Return [X, Y] of the center of cell containing provided text 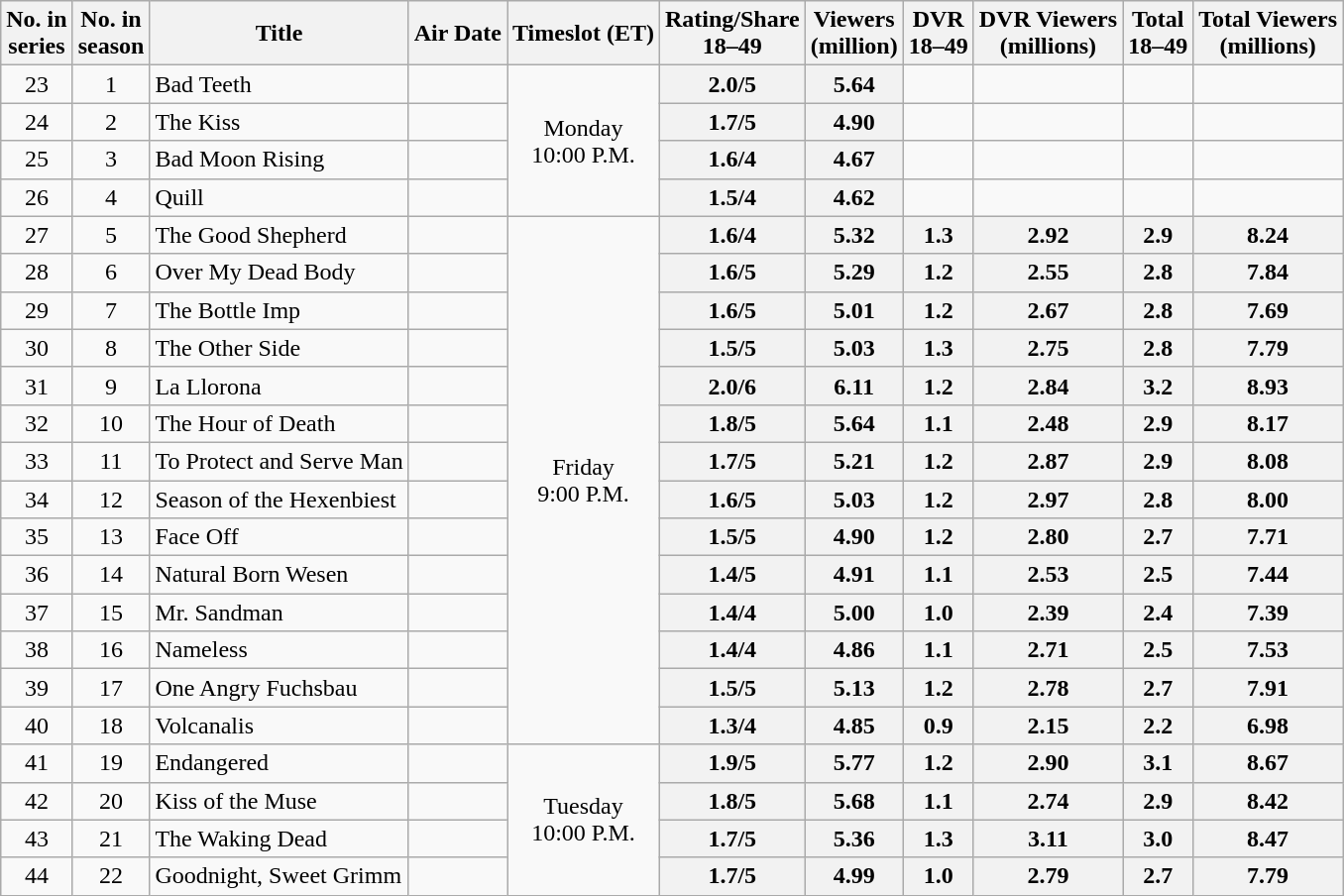
8.00 [1269, 499]
6 [111, 273]
Over My Dead Body [280, 273]
1.9/5 [731, 763]
2.2 [1158, 726]
5.77 [854, 763]
4.86 [854, 650]
35 [37, 537]
28 [37, 273]
2.87 [1048, 461]
Bad Moon Rising [280, 160]
41 [37, 763]
6.11 [854, 386]
39 [37, 688]
7.39 [1269, 613]
37 [37, 613]
4.85 [854, 726]
2.92 [1048, 235]
36 [37, 575]
7.69 [1269, 310]
No. inseason [111, 34]
2.0/6 [731, 386]
Kiss of the Muse [280, 801]
The Hour of Death [280, 423]
2.90 [1048, 763]
One Angry Fuchsbau [280, 688]
2.15 [1048, 726]
30 [37, 348]
20 [111, 801]
The Good Shepherd [280, 235]
DVR18–49 [938, 34]
9 [111, 386]
0.9 [938, 726]
2.71 [1048, 650]
The Waking Dead [280, 839]
5.13 [854, 688]
21 [111, 839]
7.53 [1269, 650]
La Llorona [280, 386]
38 [37, 650]
4.67 [854, 160]
The Bottle Imp [280, 310]
1.5/4 [731, 197]
Monday10:00 P.M. [584, 141]
DVR Viewers(millions) [1048, 34]
7.91 [1269, 688]
29 [37, 310]
1.3/4 [731, 726]
8.08 [1269, 461]
40 [37, 726]
23 [37, 84]
31 [37, 386]
3 [111, 160]
5.29 [854, 273]
4.91 [854, 575]
8.17 [1269, 423]
8.93 [1269, 386]
8.24 [1269, 235]
42 [37, 801]
2.53 [1048, 575]
27 [37, 235]
2.67 [1048, 310]
2.48 [1048, 423]
5 [111, 235]
Quill [280, 197]
26 [37, 197]
No. inseries [37, 34]
11 [111, 461]
Goodnight, Sweet Grimm [280, 876]
Friday9:00 P.M. [584, 480]
Mr. Sandman [280, 613]
6.98 [1269, 726]
15 [111, 613]
2.0/5 [731, 84]
24 [37, 122]
2.78 [1048, 688]
2.55 [1048, 273]
Nameless [280, 650]
The Other Side [280, 348]
5.36 [854, 839]
4.99 [854, 876]
Rating/Share18–49 [731, 34]
Timeslot (ET) [584, 34]
13 [111, 537]
Endangered [280, 763]
Natural Born Wesen [280, 575]
The Kiss [280, 122]
2.79 [1048, 876]
3.2 [1158, 386]
17 [111, 688]
5.01 [854, 310]
33 [37, 461]
8.42 [1269, 801]
2.39 [1048, 613]
Air Date [458, 34]
5.21 [854, 461]
25 [37, 160]
18 [111, 726]
To Protect and Serve Man [280, 461]
8.67 [1269, 763]
Total18–49 [1158, 34]
14 [111, 575]
43 [37, 839]
5.32 [854, 235]
Volcanalis [280, 726]
3.0 [1158, 839]
2.74 [1048, 801]
2.80 [1048, 537]
Face Off [280, 537]
Season of the Hexenbiest [280, 499]
22 [111, 876]
3.1 [1158, 763]
2.4 [1158, 613]
44 [37, 876]
3.11 [1048, 839]
19 [111, 763]
8.47 [1269, 839]
1.4/5 [731, 575]
4.62 [854, 197]
Total Viewers(millions) [1269, 34]
16 [111, 650]
7.44 [1269, 575]
10 [111, 423]
8 [111, 348]
Title [280, 34]
2.84 [1048, 386]
Viewers(million) [854, 34]
5.68 [854, 801]
34 [37, 499]
7 [111, 310]
Bad Teeth [280, 84]
32 [37, 423]
7.71 [1269, 537]
Tuesday10:00 P.M. [584, 820]
2 [111, 122]
2.97 [1048, 499]
2.75 [1048, 348]
5.00 [854, 613]
7.84 [1269, 273]
12 [111, 499]
4 [111, 197]
1 [111, 84]
